From the cell containing the given text, extract its center point as [x, y] coordinate. 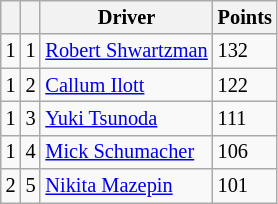
Callum Ilott [126, 85]
Driver [126, 17]
Points [245, 17]
4 [31, 152]
Yuki Tsunoda [126, 118]
5 [31, 186]
132 [245, 51]
122 [245, 85]
106 [245, 152]
Mick Schumacher [126, 152]
Robert Shwartzman [126, 51]
101 [245, 186]
Nikita Mazepin [126, 186]
111 [245, 118]
3 [31, 118]
